Output the [x, y] coordinate of the center of the cell containing the given text.  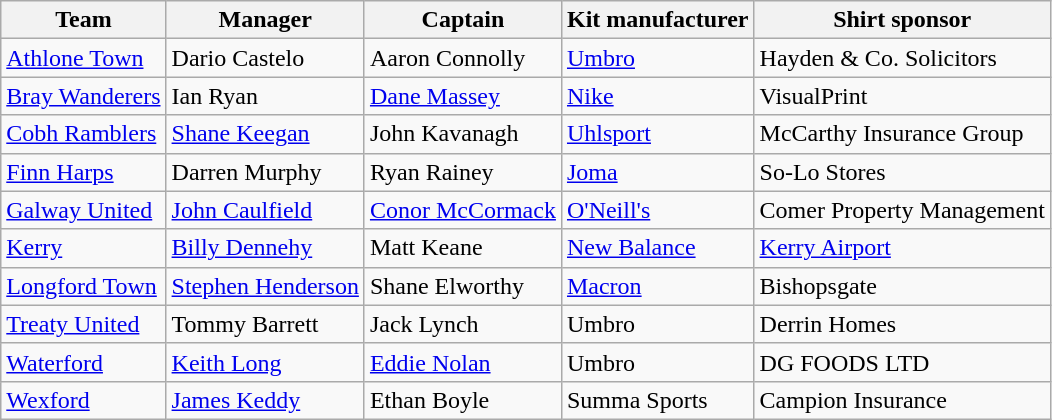
Hayden & Co. Solicitors [902, 58]
Captain [462, 20]
Nike [658, 96]
Derrin Homes [902, 324]
Dario Castelo [265, 58]
Cobh Ramblers [84, 134]
Bray Wanderers [84, 96]
John Kavanagh [462, 134]
Wexford [84, 400]
Team [84, 20]
Comer Property Management [902, 210]
Galway United [84, 210]
Manager [265, 20]
Finn Harps [84, 172]
Longford Town [84, 286]
Tommy Barrett [265, 324]
Dane Massey [462, 96]
Macron [658, 286]
O'Neill's [658, 210]
Keith Long [265, 362]
John Caulfield [265, 210]
Darren Murphy [265, 172]
Jack Lynch [462, 324]
Ethan Boyle [462, 400]
New Balance [658, 248]
So-Lo Stores [902, 172]
Campion Insurance [902, 400]
Shane Elworthy [462, 286]
Eddie Nolan [462, 362]
Kerry Airport [902, 248]
VisualPrint [902, 96]
James Keddy [265, 400]
DG FOODS LTD [902, 362]
Treaty United [84, 324]
Shane Keegan [265, 134]
Bishopsgate [902, 286]
McCarthy Insurance Group [902, 134]
Waterford [84, 362]
Ian Ryan [265, 96]
Athlone Town [84, 58]
Conor McCormack [462, 210]
Summa Sports [658, 400]
Aaron Connolly [462, 58]
Billy Dennehy [265, 248]
Shirt sponsor [902, 20]
Uhlsport [658, 134]
Matt Keane [462, 248]
Kit manufacturer [658, 20]
Joma [658, 172]
Ryan Rainey [462, 172]
Kerry [84, 248]
Stephen Henderson [265, 286]
